Capture the cell that displays the provided text and extract its (x, y) central coordinate. 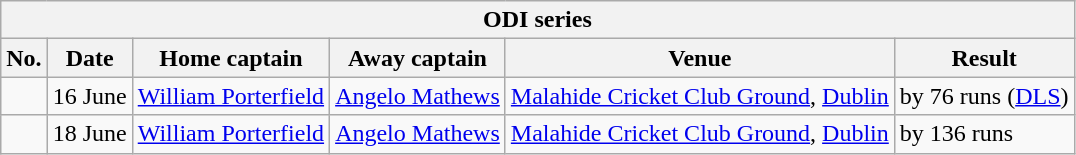
by 136 runs (984, 134)
Date (90, 58)
ODI series (538, 20)
No. (24, 58)
16 June (90, 96)
Result (984, 58)
Away captain (418, 58)
Venue (700, 58)
18 June (90, 134)
by 76 runs (DLS) (984, 96)
Home captain (230, 58)
